Determine the [X, Y] coordinate at the center of the cell enclosing the given text.  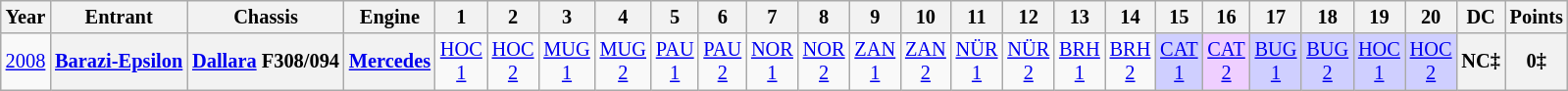
CAT2 [1226, 62]
BRH2 [1131, 62]
BRH1 [1080, 62]
1 [461, 17]
12 [1028, 17]
NOR1 [773, 62]
PAU1 [675, 62]
9 [875, 17]
NÜR1 [977, 62]
7 [773, 17]
Mercedes [390, 62]
16 [1226, 17]
Year [25, 17]
Dallara F308/094 [266, 62]
4 [624, 17]
BUG2 [1328, 62]
CAT1 [1179, 62]
MUG2 [624, 62]
MUG1 [567, 62]
ZAN2 [926, 62]
8 [824, 17]
6 [722, 17]
13 [1080, 17]
2008 [25, 62]
20 [1432, 17]
0‡ [1537, 62]
19 [1379, 17]
Barazi-Epsilon [119, 62]
5 [675, 17]
BUG1 [1277, 62]
NOR2 [824, 62]
DC [1481, 17]
Chassis [266, 17]
PAU2 [722, 62]
Entrant [119, 17]
11 [977, 17]
15 [1179, 17]
Engine [390, 17]
17 [1277, 17]
ZAN1 [875, 62]
14 [1131, 17]
18 [1328, 17]
2 [514, 17]
NÜR2 [1028, 62]
3 [567, 17]
Points [1537, 17]
NC‡ [1481, 62]
10 [926, 17]
